Return the (x, y) coordinate for the center point of the cell that contains the specified text.  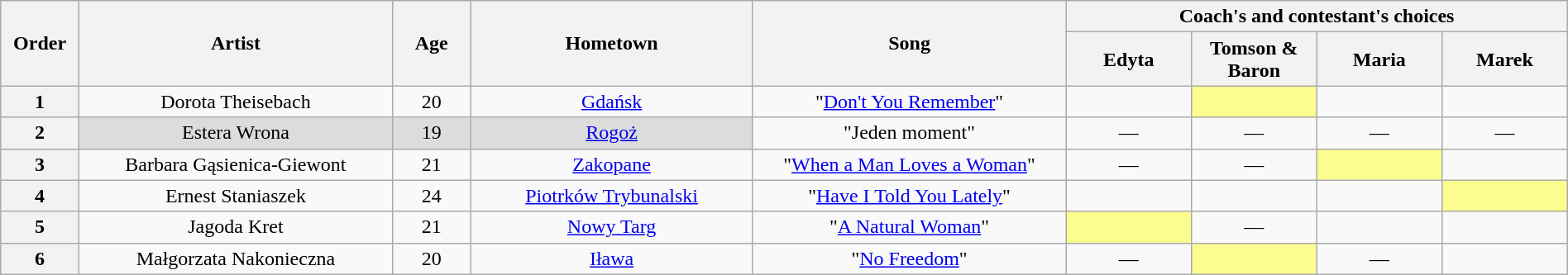
Ernest Staniaszek (235, 196)
4 (40, 196)
Zakopane (612, 164)
Estera Wrona (235, 133)
Coach's and contestant's choices (1317, 17)
"Have I Told You Lately" (910, 196)
Order (40, 43)
Małgorzata Nakonieczna (235, 258)
Barbara Gąsienica-Giewont (235, 164)
1 (40, 102)
Jagoda Kret (235, 227)
5 (40, 227)
Hometown (612, 43)
Song (910, 43)
Maria (1379, 59)
Edyta (1129, 59)
Nowy Targ (612, 227)
"Jeden moment" (910, 133)
Tomson & Baron (1255, 59)
"A Natural Woman" (910, 227)
"Don't You Remember" (910, 102)
3 (40, 164)
2 (40, 133)
Piotrków Trybunalski (612, 196)
Artist (235, 43)
Iława (612, 258)
24 (432, 196)
Dorota Theisebach (235, 102)
19 (432, 133)
6 (40, 258)
"No Freedom" (910, 258)
"When a Man Loves a Woman" (910, 164)
Gdańsk (612, 102)
Marek (1505, 59)
Rogoż (612, 133)
Age (432, 43)
